Identify which cell holds the provided text, then report its (x, y) central coordinate. 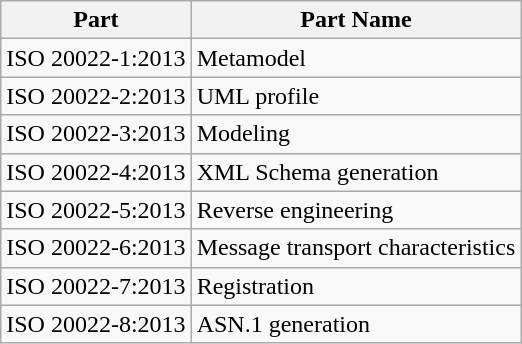
Part (96, 20)
UML profile (356, 96)
ISO 20022-8:2013 (96, 324)
Message transport characteristics (356, 248)
ISO 20022-2:2013 (96, 96)
XML Schema generation (356, 172)
Modeling (356, 134)
ISO 20022-6:2013 (96, 248)
ASN.1 generation (356, 324)
ISO 20022-1:2013 (96, 58)
Registration (356, 286)
Part Name (356, 20)
Metamodel (356, 58)
ISO 20022-5:2013 (96, 210)
ISO 20022-4:2013 (96, 172)
Reverse engineering (356, 210)
ISO 20022-7:2013 (96, 286)
ISO 20022-3:2013 (96, 134)
